Return (X, Y) of the center of cell containing provided text 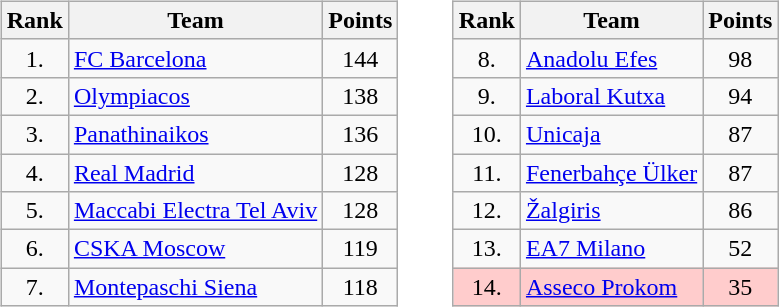
5. (34, 211)
11. (486, 173)
119 (360, 249)
10. (486, 134)
Anadolu Efes (611, 58)
6. (34, 249)
1. (34, 58)
FC Barcelona (195, 58)
136 (360, 134)
Žalgiris (611, 211)
9. (486, 96)
98 (740, 58)
Panathinaikos (195, 134)
35 (740, 287)
52 (740, 249)
3. (34, 134)
7. (34, 287)
118 (360, 287)
86 (740, 211)
Unicaja (611, 134)
144 (360, 58)
94 (740, 96)
EA7 Milano (611, 249)
138 (360, 96)
Olympiacos (195, 96)
8. (486, 58)
Montepaschi Siena (195, 287)
13. (486, 249)
Maccabi Electra Tel Aviv (195, 211)
12. (486, 211)
4. (34, 173)
CSKA Moscow (195, 249)
Asseco Prokom (611, 287)
2. (34, 96)
Real Madrid (195, 173)
Fenerbahçe Ülker (611, 173)
14. (486, 287)
Laboral Kutxa (611, 96)
